Return the [X, Y] coordinate for the center point of the cell that contains the specified text.  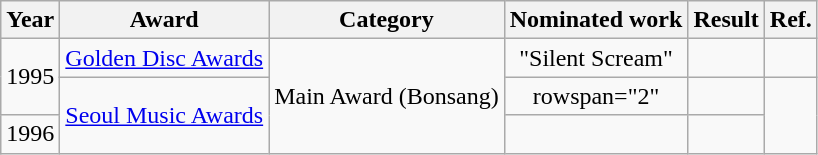
Main Award (Bonsang) [387, 96]
"Silent Scream" [596, 58]
Nominated work [596, 20]
Category [387, 20]
rowspan="2" [596, 96]
1996 [30, 134]
Seoul Music Awards [164, 115]
Golden Disc Awards [164, 58]
Ref. [790, 20]
Result [726, 20]
1995 [30, 77]
Year [30, 20]
Award [164, 20]
